Output the (X, Y) coordinate of the center of the cell containing the given text.  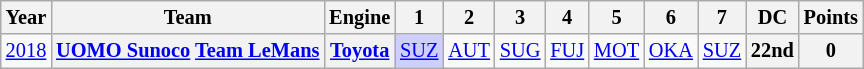
Team (188, 17)
5 (616, 17)
UOMO Sunoco Team LeMans (188, 51)
2018 (26, 51)
2 (469, 17)
6 (671, 17)
FUJ (567, 51)
AUT (469, 51)
OKA (671, 51)
0 (831, 51)
Engine (360, 17)
7 (722, 17)
MOT (616, 51)
Toyota (360, 51)
4 (567, 17)
Year (26, 17)
1 (419, 17)
3 (520, 17)
DC (772, 17)
Points (831, 17)
22nd (772, 51)
SUG (520, 51)
